Identify which cell holds the provided text, then report its (x, y) central coordinate. 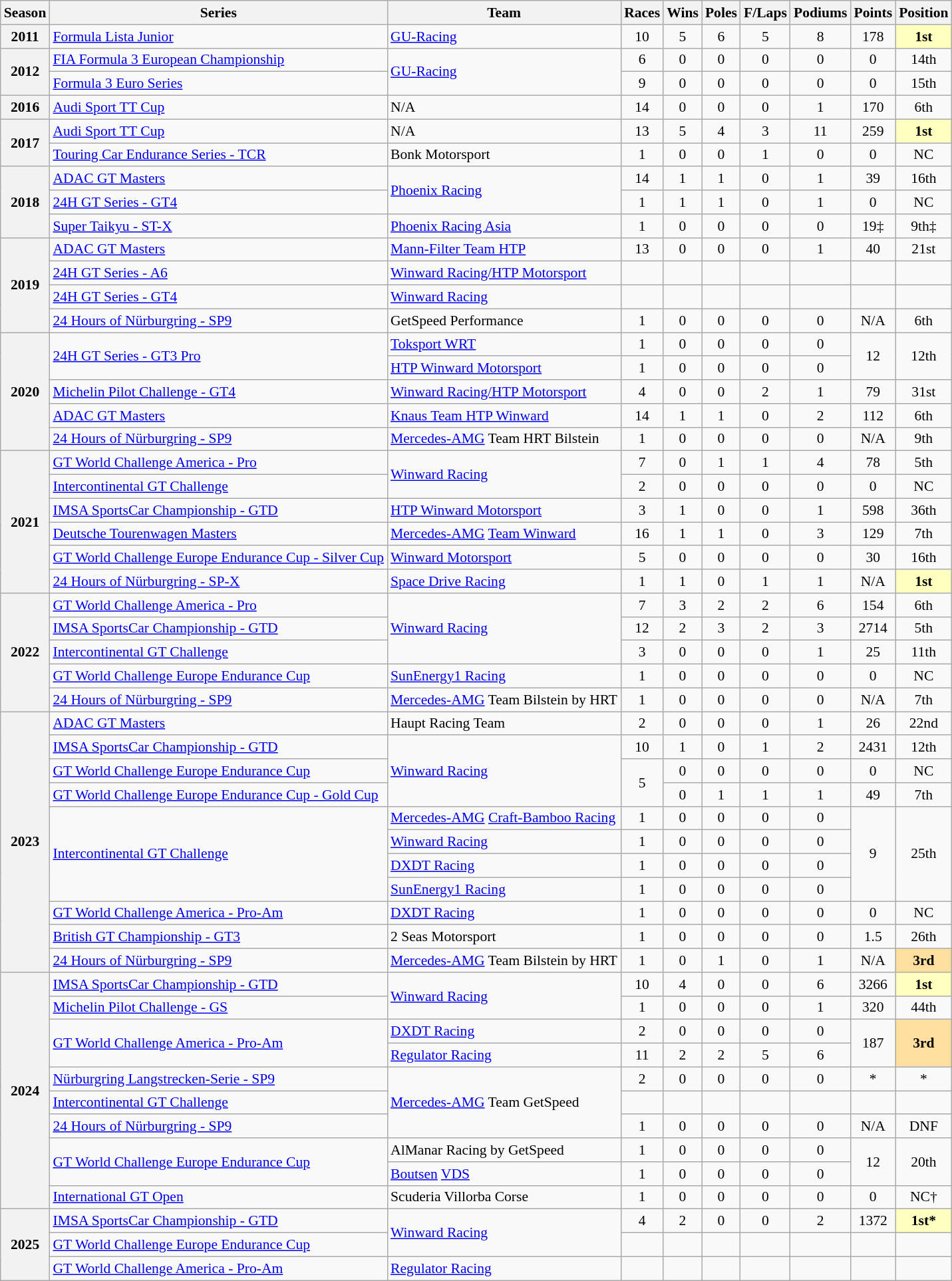
FIA Formula 3 European Championship (218, 60)
79 (873, 392)
36th (923, 510)
1372 (873, 1221)
2023 (25, 842)
44th (923, 1008)
187 (873, 1043)
78 (873, 463)
2 Seas Motorsport (504, 937)
Phoenix Racing Asia (504, 226)
30 (873, 558)
154 (873, 605)
2025 (25, 1245)
Deutsche Tourenwagen Masters (218, 534)
20th (923, 1161)
Michelin Pilot Challenge - GT4 (218, 392)
31st (923, 392)
2022 (25, 652)
16 (642, 534)
Position (923, 13)
Toksport WRT (504, 345)
3266 (873, 984)
AlManar Racing by GetSpeed (504, 1150)
GetSpeed Performance (504, 321)
1st* (923, 1221)
International GT Open (218, 1197)
22nd (923, 724)
Mercedes-AMG Team GetSpeed (504, 1103)
21st (923, 249)
Boutsen VDS (504, 1174)
Poles (721, 13)
15th (923, 84)
11th (923, 652)
Team (504, 13)
Formula 3 Euro Series (218, 84)
Super Taikyu - ST-X (218, 226)
Knaus Team HTP Winward (504, 416)
Haupt Racing Team (504, 724)
2018 (25, 202)
Series (218, 13)
26 (873, 724)
49 (873, 795)
Mann-Filter Team HTP (504, 249)
Bonk Motorsport (504, 155)
Phoenix Racing (504, 190)
Season (25, 13)
9th‡ (923, 226)
Races (642, 13)
Mercedes-AMG Team HRT Bilstein (504, 439)
40 (873, 249)
19‡ (873, 226)
Formula Lista Junior (218, 37)
Wins (683, 13)
2016 (25, 108)
1.5 (873, 937)
DNF (923, 1127)
170 (873, 108)
Touring Car Endurance Series - TCR (218, 155)
Points (873, 13)
129 (873, 534)
Podiums (821, 13)
British GT Championship - GT3 (218, 937)
Space Drive Racing (504, 581)
259 (873, 131)
2024 (25, 1091)
39 (873, 179)
24H GT Series - A6 (218, 273)
GT World Challenge Europe Endurance Cup - Silver Cup (218, 558)
24 Hours of Nürburgring - SP-X (218, 581)
GT World Challenge Europe Endurance Cup - Gold Cup (218, 795)
320 (873, 1008)
2012 (25, 72)
Michelin Pilot Challenge - GS (218, 1008)
Mercedes-AMG Team Winward (504, 534)
F/Laps (765, 13)
Scuderia Villorba Corse (504, 1197)
26th (923, 937)
2011 (25, 37)
598 (873, 510)
112 (873, 416)
2017 (25, 142)
NC† (923, 1197)
25 (873, 652)
2714 (873, 629)
Winward Motorsport (504, 558)
14th (923, 60)
9th (923, 439)
Nürburgring Langstrecken-Serie - SP9 (218, 1079)
8 (821, 37)
Mercedes-AMG Craft-Bamboo Racing (504, 818)
25th (923, 853)
24H GT Series - GT3 Pro (218, 356)
2019 (25, 285)
2020 (25, 392)
2431 (873, 748)
2021 (25, 522)
178 (873, 37)
